Detect which cell encompasses the target text, then output its [X, Y] center coordinate. 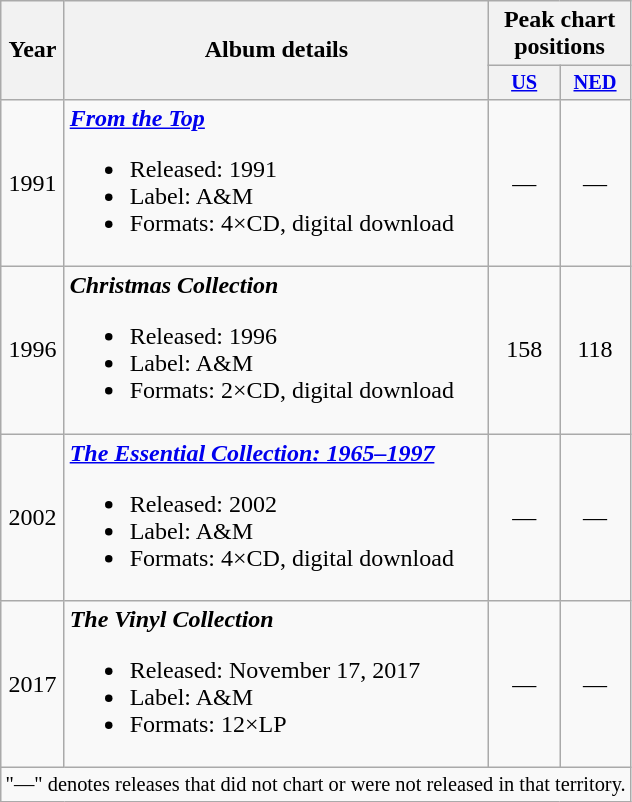
"—" denotes releases that did not chart or were not released in that territory. [316, 785]
Year [32, 50]
Album details [276, 50]
2002 [32, 518]
The Essential Collection: 1965–1997Released: 2002Label: A&MFormats: 4×CD, digital download [276, 518]
1991 [32, 182]
158 [524, 350]
2017 [32, 684]
Christmas CollectionReleased: 1996Label: A&MFormats: 2×CD, digital download [276, 350]
From the TopReleased: 1991Label: A&MFormats: 4×CD, digital download [276, 182]
Peak chart positions [560, 34]
The Vinyl CollectionReleased: November 17, 2017Label: A&MFormats: 12×LP [276, 684]
118 [596, 350]
1996 [32, 350]
NED [596, 83]
US [524, 83]
